From the cell containing the given text, extract its center point as [X, Y] coordinate. 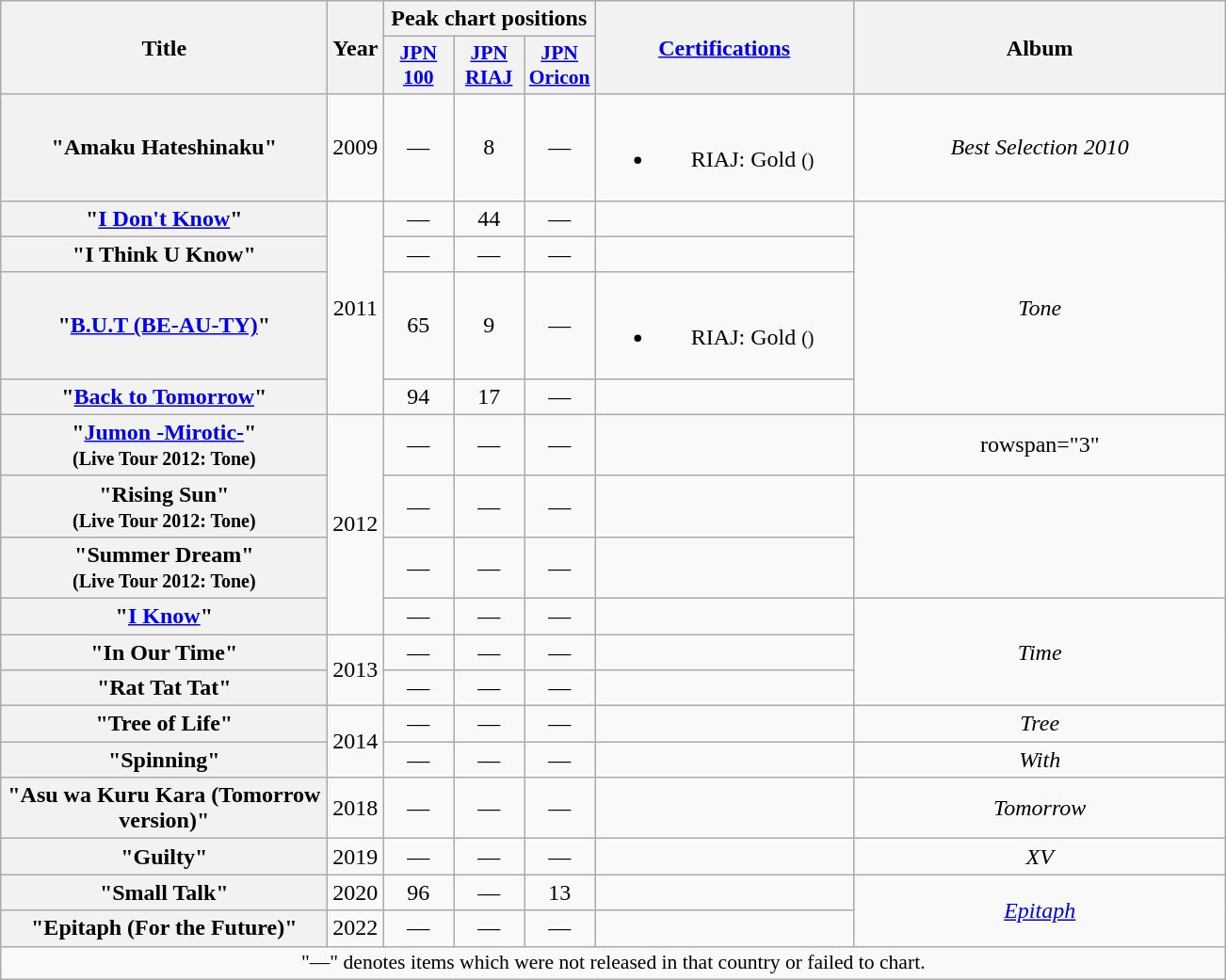
2012 [356, 523]
Certifications [725, 47]
Album [1040, 47]
Epitaph [1040, 910]
"Spinning" [164, 760]
"Jumon -Mirotic-"(Live Tour 2012: Tone) [164, 444]
Title [164, 47]
Year [356, 47]
2014 [356, 742]
2019 [356, 857]
Best Selection 2010 [1040, 147]
"Summer Dream"(Live Tour 2012: Tone) [164, 567]
8 [490, 147]
"B.U.T (BE-AU-TY)" [164, 326]
rowspan="3" [1040, 444]
"Asu wa Kuru Kara (Tomorrow version)" [164, 808]
2013 [356, 670]
94 [418, 396]
"In Our Time" [164, 652]
44 [490, 218]
"Rat Tat Tat" [164, 688]
2018 [356, 808]
"Back to Tomorrow" [164, 396]
17 [490, 396]
Tree [1040, 724]
"Epitaph (For the Future)" [164, 928]
2022 [356, 928]
2011 [356, 307]
XV [1040, 857]
"Guilty" [164, 857]
Time [1040, 651]
96 [418, 892]
65 [418, 326]
"Tree of Life" [164, 724]
JPNOricon [559, 66]
"I Think U Know" [164, 254]
Tomorrow [1040, 808]
"I Know" [164, 616]
With [1040, 760]
2020 [356, 892]
"—" denotes items which were not released in that country or failed to chart. [614, 963]
9 [490, 326]
"Small Talk" [164, 892]
"Amaku Hateshinaku" [164, 147]
"Rising Sun"(Live Tour 2012: Tone) [164, 506]
Tone [1040, 307]
JPN100 [418, 66]
Peak chart positions [490, 19]
13 [559, 892]
"I Don't Know" [164, 218]
2009 [356, 147]
JPNRIAJ [490, 66]
